Detect which cell encompasses the target text, then output its (X, Y) center coordinate. 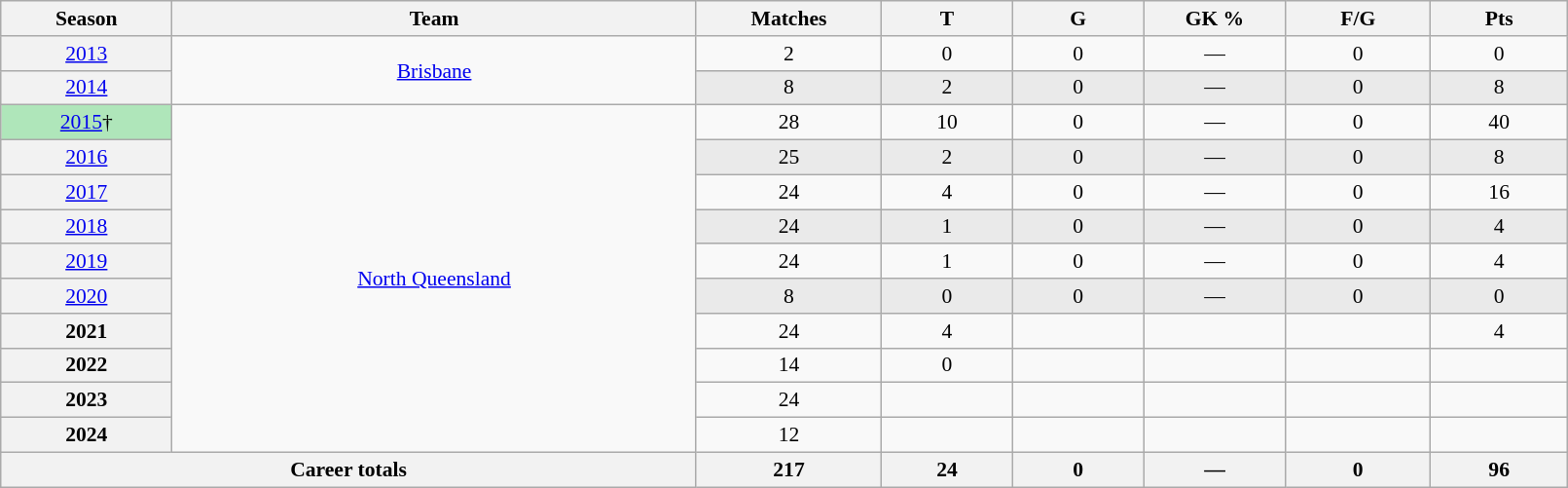
25 (788, 158)
2021 (87, 331)
2015† (87, 123)
G (1078, 19)
16 (1499, 192)
Pts (1499, 19)
14 (788, 365)
Season (87, 19)
2018 (87, 227)
2022 (87, 365)
T (948, 19)
217 (788, 469)
2014 (87, 88)
2019 (87, 262)
North Queensland (434, 279)
2020 (87, 296)
12 (788, 435)
F/G (1358, 19)
2017 (87, 192)
Team (434, 19)
2013 (87, 54)
2024 (87, 435)
Brisbane (434, 70)
10 (948, 123)
2016 (87, 158)
Career totals (348, 469)
Matches (788, 19)
GK % (1215, 19)
28 (788, 123)
40 (1499, 123)
2023 (87, 400)
96 (1499, 469)
